For the text-containing cell, return its midpoint in (x, y) coordinate format. 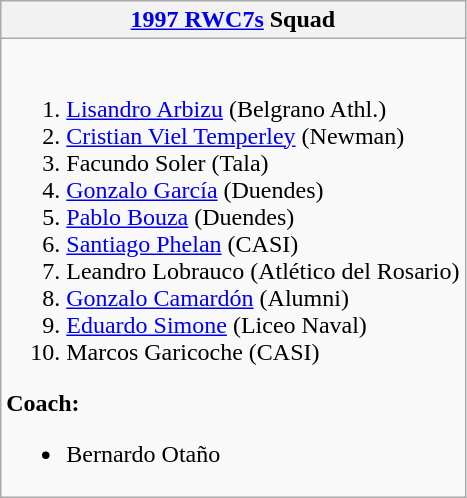
1997 RWC7s Squad (233, 20)
